For the text-containing cell, return its midpoint in [x, y] coordinate format. 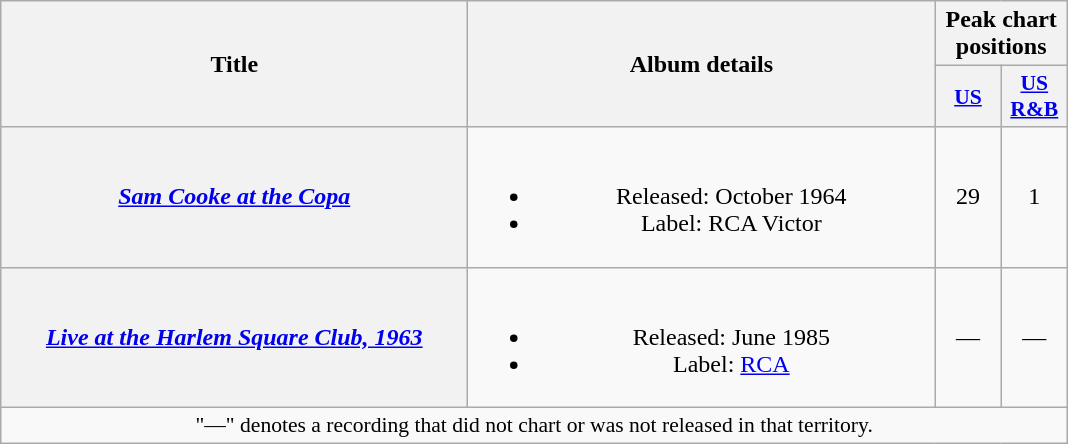
1 [1034, 197]
29 [968, 197]
Peak chart positions [1002, 34]
US [968, 96]
Released: June 1985Label: RCA [702, 337]
Live at the Harlem Square Club, 1963 [234, 337]
Album details [702, 64]
Title [234, 64]
Released: October 1964Label: RCA Victor [702, 197]
"—" denotes a recording that did not chart or was not released in that territory. [534, 425]
Sam Cooke at the Copa [234, 197]
US R&B [1034, 96]
